Extract the [X, Y] coordinate from the center of the cell holding the provided text.  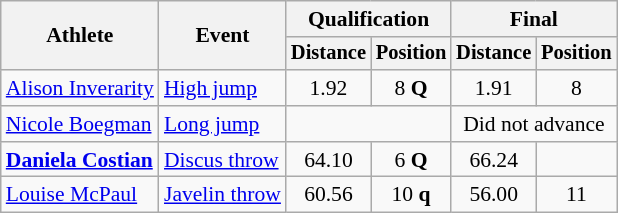
60.56 [328, 195]
1.92 [328, 88]
10 q [411, 195]
Discus throw [222, 160]
Athlete [80, 36]
Alison Inverarity [80, 88]
Daniela Costian [80, 160]
Louise McPaul [80, 195]
Nicole Boegman [80, 124]
64.10 [328, 160]
Final [534, 19]
Qualification [368, 19]
6 Q [411, 160]
1.91 [494, 88]
Long jump [222, 124]
Did not advance [534, 124]
8 Q [411, 88]
8 [576, 88]
Event [222, 36]
High jump [222, 88]
66.24 [494, 160]
Javelin throw [222, 195]
56.00 [494, 195]
11 [576, 195]
